For the text-containing cell, return its midpoint in (x, y) coordinate format. 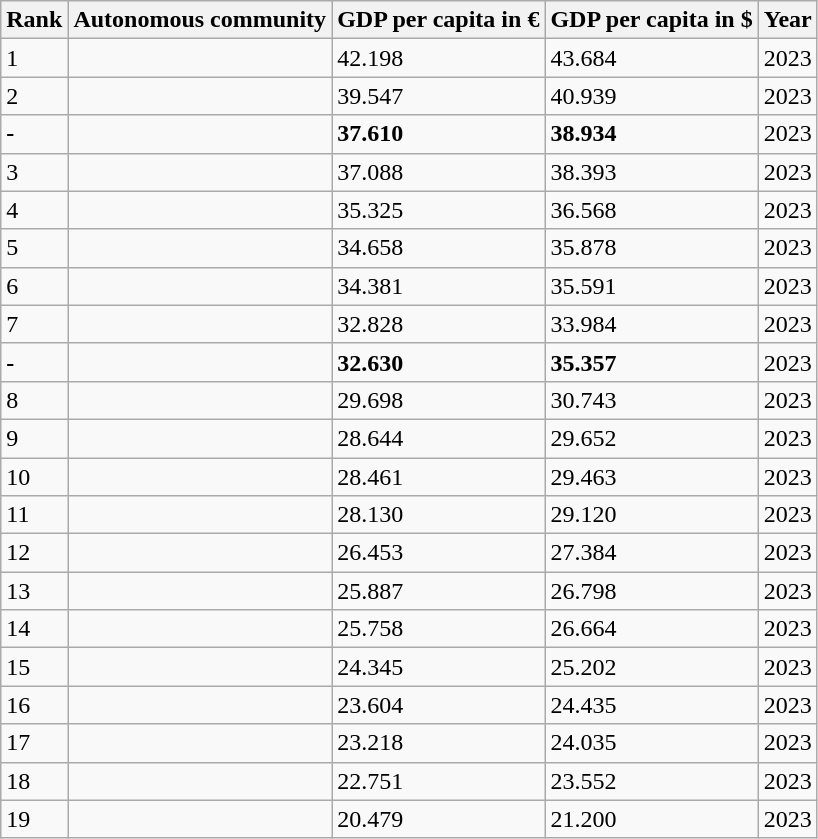
26.798 (652, 591)
9 (34, 438)
GDP per capita in € (438, 20)
25.202 (652, 667)
25.887 (438, 591)
35.878 (652, 248)
10 (34, 477)
30.743 (652, 400)
32.630 (438, 362)
15 (34, 667)
GDP per capita in $ (652, 20)
43.684 (652, 58)
36.568 (652, 210)
35.325 (438, 210)
16 (34, 705)
11 (34, 515)
35.591 (652, 286)
24.035 (652, 743)
5 (34, 248)
Year (788, 20)
22.751 (438, 781)
40.939 (652, 96)
7 (34, 324)
34.381 (438, 286)
23.552 (652, 781)
1 (34, 58)
34.658 (438, 248)
21.200 (652, 819)
19 (34, 819)
33.984 (652, 324)
37.610 (438, 134)
32.828 (438, 324)
24.345 (438, 667)
20.479 (438, 819)
26.453 (438, 553)
38.393 (652, 172)
23.604 (438, 705)
2 (34, 96)
26.664 (652, 629)
29.652 (652, 438)
29.698 (438, 400)
14 (34, 629)
28.461 (438, 477)
24.435 (652, 705)
17 (34, 743)
42.198 (438, 58)
Rank (34, 20)
13 (34, 591)
38.934 (652, 134)
18 (34, 781)
3 (34, 172)
25.758 (438, 629)
28.644 (438, 438)
37.088 (438, 172)
6 (34, 286)
12 (34, 553)
23.218 (438, 743)
29.463 (652, 477)
39.547 (438, 96)
Autonomous community (200, 20)
4 (34, 210)
28.130 (438, 515)
35.357 (652, 362)
8 (34, 400)
29.120 (652, 515)
27.384 (652, 553)
